Find where the given text appears and provide that cell's center as (x, y) coordinate. 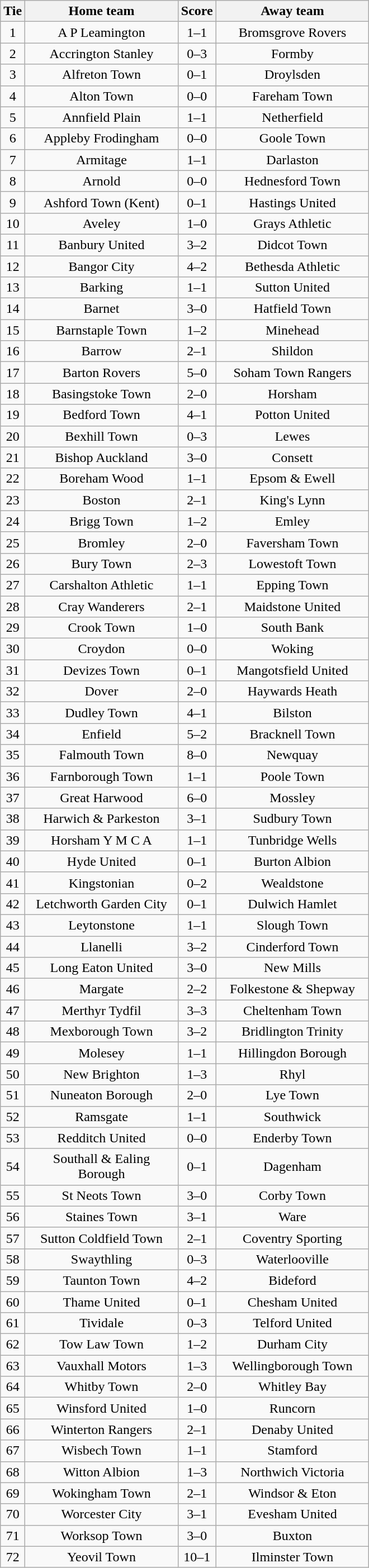
40 (13, 861)
Bishop Auckland (102, 457)
Newquay (292, 755)
23 (13, 500)
Merthyr Tydfil (102, 1011)
68 (13, 1472)
Mossley (292, 798)
66 (13, 1429)
Witton Albion (102, 1472)
Wokingham Town (102, 1493)
Southall & Ealing Borough (102, 1166)
8 (13, 181)
6 (13, 139)
56 (13, 1217)
Bideford (292, 1280)
Bromsgrove Rovers (292, 32)
49 (13, 1053)
37 (13, 798)
Great Harwood (102, 798)
5–0 (197, 373)
Barnstaple Town (102, 330)
Carshalton Athletic (102, 585)
Ware (292, 1217)
2 (13, 54)
Lewes (292, 436)
55 (13, 1195)
Bangor City (102, 266)
Netherfield (292, 117)
70 (13, 1514)
53 (13, 1138)
12 (13, 266)
A P Leamington (102, 32)
59 (13, 1280)
Barrow (102, 351)
Devizes Town (102, 670)
14 (13, 309)
Haywards Heath (292, 692)
Crook Town (102, 628)
Barton Rovers (102, 373)
Vauxhall Motors (102, 1366)
25 (13, 542)
Appleby Frodingham (102, 139)
Whitby Town (102, 1387)
60 (13, 1302)
Maidstone United (292, 606)
Enfield (102, 734)
Tividale (102, 1323)
24 (13, 521)
43 (13, 925)
Rhyl (292, 1074)
Formby (292, 54)
51 (13, 1095)
Chesham United (292, 1302)
62 (13, 1345)
36 (13, 776)
48 (13, 1032)
64 (13, 1387)
Brigg Town (102, 521)
Letchworth Garden City (102, 904)
4 (13, 96)
Croydon (102, 649)
Yeovil Town (102, 1557)
Redditch United (102, 1138)
Ashford Town (Kent) (102, 202)
Runcorn (292, 1408)
Durham City (292, 1345)
New Brighton (102, 1074)
Ramsgate (102, 1117)
Ilminster Town (292, 1557)
Farnborough Town (102, 776)
3–3 (197, 1011)
58 (13, 1259)
Taunton Town (102, 1280)
Bilston (292, 713)
45 (13, 968)
Cray Wanderers (102, 606)
Tow Law Town (102, 1345)
St Neots Town (102, 1195)
30 (13, 649)
Wisbech Town (102, 1451)
Worksop Town (102, 1536)
Enderby Town (292, 1138)
22 (13, 479)
Winsford United (102, 1408)
28 (13, 606)
Bethesda Athletic (292, 266)
Droylsden (292, 75)
Didcot Town (292, 245)
Dagenham (292, 1166)
Bridlington Trinity (292, 1032)
Folkestone & Shepway (292, 989)
41 (13, 883)
26 (13, 564)
Coventry Sporting (292, 1238)
0–2 (197, 883)
Leytonstone (102, 925)
39 (13, 840)
Tie (13, 11)
Mexborough Town (102, 1032)
Waterlooville (292, 1259)
18 (13, 394)
Annfield Plain (102, 117)
Emley (292, 521)
Hastings United (292, 202)
65 (13, 1408)
71 (13, 1536)
Llanelli (102, 947)
Harwich & Parkeston (102, 819)
Dudley Town (102, 713)
Epsom & Ewell (292, 479)
Southwick (292, 1117)
Mangotsfield United (292, 670)
Dover (102, 692)
3 (13, 75)
Score (197, 11)
8–0 (197, 755)
38 (13, 819)
Lye Town (292, 1095)
Windsor & Eton (292, 1493)
11 (13, 245)
Buxton (292, 1536)
Potton United (292, 415)
2–3 (197, 564)
Winterton Rangers (102, 1429)
Nuneaton Borough (102, 1095)
Hatfield Town (292, 309)
Northwich Victoria (292, 1472)
Barking (102, 288)
Burton Albion (292, 861)
Slough Town (292, 925)
44 (13, 947)
5 (13, 117)
Worcester City (102, 1514)
7 (13, 160)
33 (13, 713)
13 (13, 288)
46 (13, 989)
Boston (102, 500)
King's Lynn (292, 500)
Horsham (292, 394)
Shildon (292, 351)
Goole Town (292, 139)
Alton Town (102, 96)
15 (13, 330)
Thame United (102, 1302)
Hednesford Town (292, 181)
Grays Athletic (292, 223)
2–2 (197, 989)
Cinderford Town (292, 947)
67 (13, 1451)
61 (13, 1323)
Corby Town (292, 1195)
Bracknell Town (292, 734)
Fareham Town (292, 96)
47 (13, 1011)
Home team (102, 11)
57 (13, 1238)
Margate (102, 989)
Long Eaton United (102, 968)
16 (13, 351)
Away team (292, 11)
Falmouth Town (102, 755)
20 (13, 436)
Armitage (102, 160)
63 (13, 1366)
Alfreton Town (102, 75)
Molesey (102, 1053)
Banbury United (102, 245)
6–0 (197, 798)
21 (13, 457)
17 (13, 373)
Accrington Stanley (102, 54)
Minehead (292, 330)
19 (13, 415)
Bromley (102, 542)
Soham Town Rangers (292, 373)
Sudbury Town (292, 819)
34 (13, 734)
5–2 (197, 734)
Tunbridge Wells (292, 840)
Bury Town (102, 564)
Bedford Town (102, 415)
32 (13, 692)
Staines Town (102, 1217)
Hyde United (102, 861)
Darlaston (292, 160)
Consett (292, 457)
Denaby United (292, 1429)
69 (13, 1493)
New Mills (292, 968)
Hillingdon Borough (292, 1053)
Faversham Town (292, 542)
72 (13, 1557)
Wealdstone (292, 883)
Cheltenham Town (292, 1011)
Sutton United (292, 288)
Telford United (292, 1323)
Basingstoke Town (102, 394)
Poole Town (292, 776)
Dulwich Hamlet (292, 904)
10–1 (197, 1557)
Whitley Bay (292, 1387)
Sutton Coldfield Town (102, 1238)
Lowestoft Town (292, 564)
Evesham United (292, 1514)
50 (13, 1074)
31 (13, 670)
Bexhill Town (102, 436)
Woking (292, 649)
Stamford (292, 1451)
Boreham Wood (102, 479)
Aveley (102, 223)
52 (13, 1117)
Wellingborough Town (292, 1366)
Kingstonian (102, 883)
29 (13, 628)
1 (13, 32)
10 (13, 223)
42 (13, 904)
Horsham Y M C A (102, 840)
Swaythling (102, 1259)
South Bank (292, 628)
Arnold (102, 181)
Barnet (102, 309)
Epping Town (292, 585)
9 (13, 202)
54 (13, 1166)
27 (13, 585)
35 (13, 755)
